Provide the (x, y) coordinate of the cell's center where the given text is located.  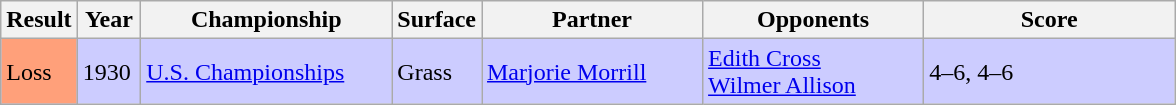
1930 (109, 72)
Partner (592, 20)
Opponents (814, 20)
Grass (437, 72)
Score (1050, 20)
Year (109, 20)
Loss (39, 72)
4–6, 4–6 (1050, 72)
Marjorie Morrill (592, 72)
Surface (437, 20)
Championship (266, 20)
Result (39, 20)
U.S. Championships (266, 72)
Edith Cross Wilmer Allison (814, 72)
